For the text-containing cell, return its midpoint in (x, y) coordinate format. 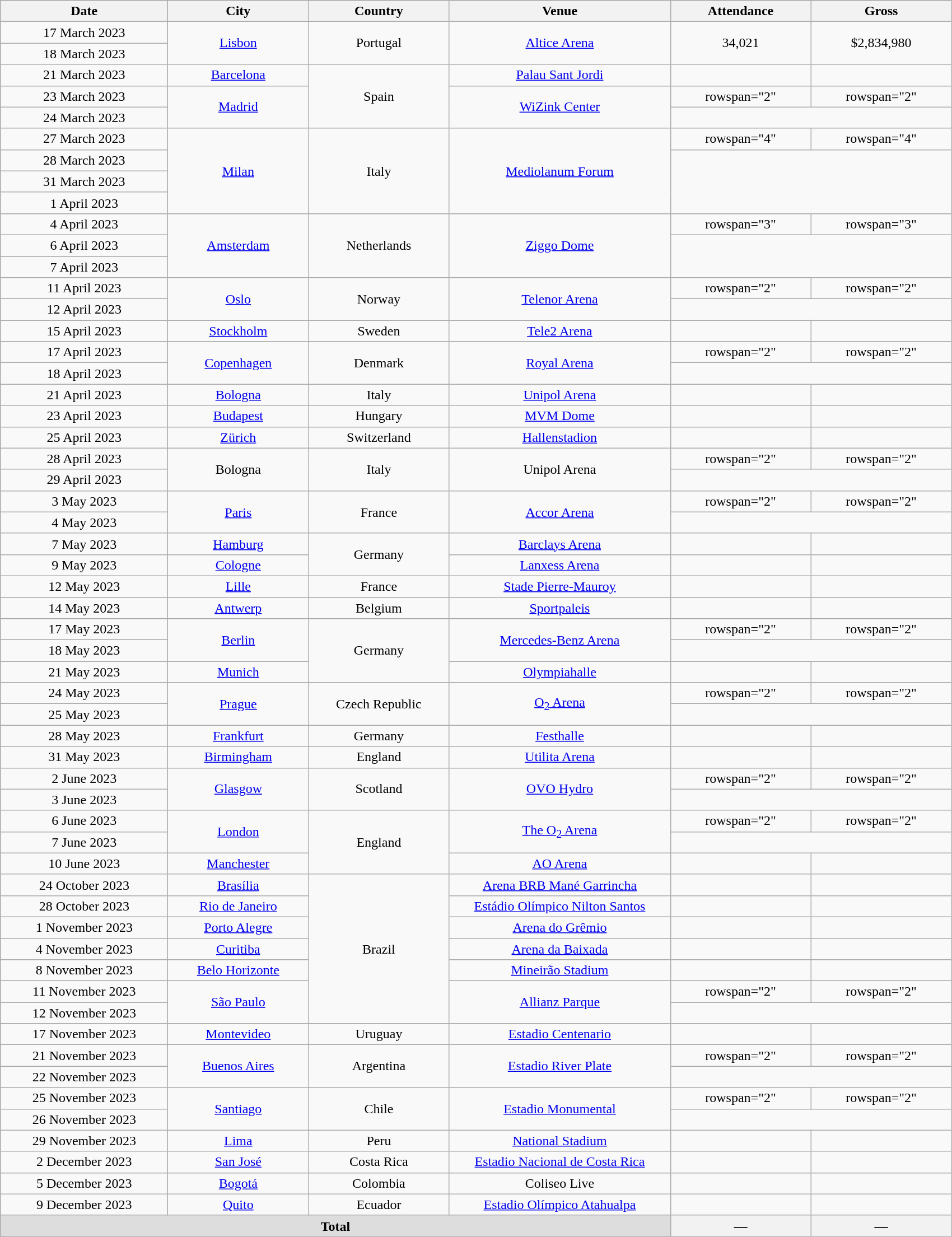
21 November 2023 (84, 1056)
Oslo (239, 299)
2 June 2023 (84, 778)
Spain (379, 96)
Paris (239, 512)
28 March 2023 (84, 160)
6 April 2023 (84, 245)
1 April 2023 (84, 203)
Mediolanum Forum (560, 171)
Hungary (379, 416)
28 October 2023 (84, 906)
Telenor Arena (560, 299)
Estadio River Plate (560, 1066)
Bogotá (239, 1183)
Lisbon (239, 43)
31 March 2023 (84, 181)
Tele2 Arena (560, 331)
Prague (239, 704)
6 June 2023 (84, 821)
4 April 2023 (84, 224)
National Stadium (560, 1141)
Zürich (239, 437)
Lille (239, 586)
26 November 2023 (84, 1119)
Madrid (239, 107)
WiZink Center (560, 107)
Peru (379, 1141)
11 April 2023 (84, 288)
22 November 2023 (84, 1077)
18 April 2023 (84, 374)
Quito (239, 1205)
Olympiahalle (560, 672)
3 May 2023 (84, 501)
Scotland (379, 789)
4 November 2023 (84, 949)
Arena do Grêmio (560, 927)
4 May 2023 (84, 522)
Total (335, 1226)
Netherlands (379, 245)
Ziggo Dome (560, 245)
Glasgow (239, 789)
29 April 2023 (84, 480)
7 April 2023 (84, 267)
Manchester (239, 863)
18 May 2023 (84, 651)
12 April 2023 (84, 310)
Brasília (239, 885)
17 March 2023 (84, 32)
MVM Dome (560, 416)
Coliseo Live (560, 1183)
9 May 2023 (84, 565)
Frankfurt (239, 736)
O2 Arena (560, 704)
Buenos Aires (239, 1066)
17 April 2023 (84, 352)
Stade Pierre-Mauroy (560, 586)
9 December 2023 (84, 1205)
Palau Sant Jordi (560, 75)
Santiago (239, 1109)
Switzerland (379, 437)
3 June 2023 (84, 800)
15 April 2023 (84, 331)
Denmark (379, 363)
1 November 2023 (84, 927)
14 May 2023 (84, 608)
Chile (379, 1109)
25 November 2023 (84, 1098)
23 April 2023 (84, 416)
Hamburg (239, 544)
24 March 2023 (84, 118)
31 May 2023 (84, 757)
Ecuador (379, 1205)
7 June 2023 (84, 842)
24 October 2023 (84, 885)
$2,834,980 (881, 43)
18 March 2023 (84, 54)
Mercedes-Benz Arena (560, 640)
Mineirão Stadium (560, 970)
Utilita Arena (560, 757)
28 April 2023 (84, 459)
25 May 2023 (84, 715)
Berlin (239, 640)
Cologne (239, 565)
Estádio Olímpico Nilton Santos (560, 906)
5 December 2023 (84, 1183)
Royal Arena (560, 363)
11 November 2023 (84, 992)
7 May 2023 (84, 544)
Sweden (379, 331)
Colombia (379, 1183)
2 December 2023 (84, 1162)
Arena BRB Mané Garrincha (560, 885)
Argentina (379, 1066)
Uruguay (379, 1034)
City (239, 11)
Altice Arena (560, 43)
São Paulo (239, 1002)
Attendance (740, 11)
Sportpaleis (560, 608)
Estadio Nacional de Costa Rica (560, 1162)
Venue (560, 11)
Portugal (379, 43)
Estadio Centenario (560, 1034)
10 June 2023 (84, 863)
Allianz Parque (560, 1002)
Stockholm (239, 331)
Country (379, 11)
12 May 2023 (84, 586)
Birmingham (239, 757)
24 May 2023 (84, 693)
Budapest (239, 416)
Belgium (379, 608)
17 November 2023 (84, 1034)
Barclays Arena (560, 544)
Accor Arena (560, 512)
Antwerp (239, 608)
Barcelona (239, 75)
Amsterdam (239, 245)
Rio de Janeiro (239, 906)
21 April 2023 (84, 395)
Lima (239, 1141)
Belo Horizonte (239, 970)
23 March 2023 (84, 96)
Brazil (379, 949)
Date (84, 11)
8 November 2023 (84, 970)
28 May 2023 (84, 736)
21 May 2023 (84, 672)
Montevideo (239, 1034)
Estadio Olímpico Atahualpa (560, 1205)
Curitiba (239, 949)
Czech Republic (379, 704)
AO Arena (560, 863)
Porto Alegre (239, 927)
Milan (239, 171)
29 November 2023 (84, 1141)
Lanxess Arena (560, 565)
Costa Rica (379, 1162)
Arena da Baixada (560, 949)
Hallenstadion (560, 437)
San José (239, 1162)
12 November 2023 (84, 1013)
OVO Hydro (560, 789)
Festhalle (560, 736)
Estadio Monumental (560, 1109)
34,021 (740, 43)
The O2 Arena (560, 832)
21 March 2023 (84, 75)
25 April 2023 (84, 437)
Norway (379, 299)
Gross (881, 11)
27 March 2023 (84, 139)
Munich (239, 672)
London (239, 832)
Copenhagen (239, 363)
17 May 2023 (84, 629)
